Find where the given text appears and provide that cell's center as [x, y] coordinate. 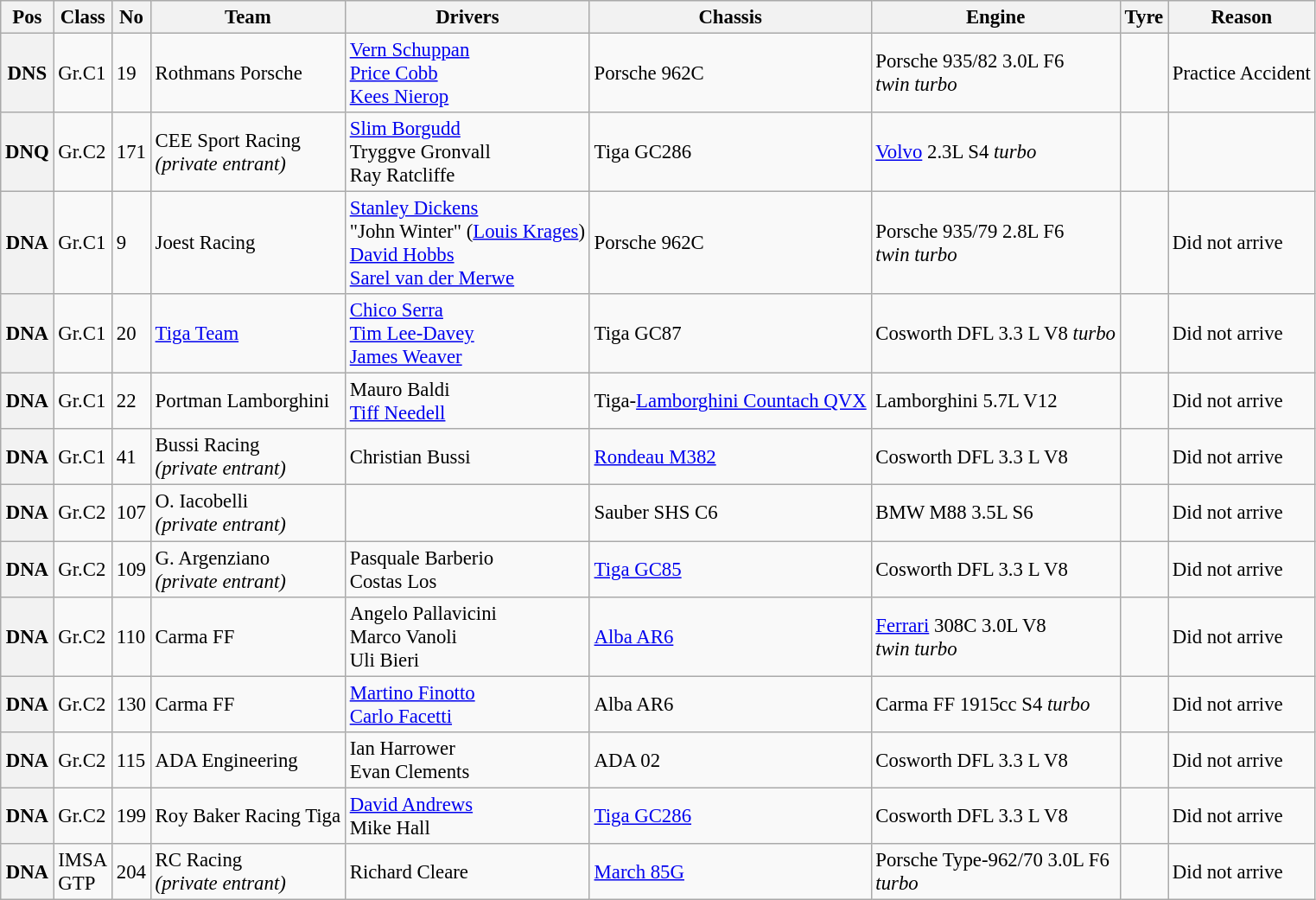
Drivers [467, 17]
110 [131, 636]
Mauro Baldi Tiff Needell [467, 401]
19 [131, 73]
March 85G [730, 871]
Stanley Dickens "John Winter" (Louis Krages) David Hobbs Sarel van der Merwe [467, 244]
Reason [1243, 17]
Chassis [730, 17]
Tiga-Lamborghini Countach QVX [730, 401]
Vern Schuppan Price Cobb Kees Nierop [467, 73]
Rothmans Porsche [247, 73]
Porsche 935/82 3.0L F6twin turbo [995, 73]
204 [131, 871]
David Andrews Mike Hall [467, 816]
Team [247, 17]
20 [131, 334]
Ferrari 308C 3.0L V8twin turbo [995, 636]
Portman Lamborghini [247, 401]
41 [131, 456]
Ian Harrower Evan Clements [467, 759]
DNQ [28, 152]
Chico Serra Tim Lee-Davey James Weaver [467, 334]
Richard Cleare [467, 871]
DNS [28, 73]
109 [131, 569]
Roy Baker Racing Tiga [247, 816]
Pos [28, 17]
Slim Borgudd Tryggve Gronvall Ray Ratcliffe [467, 152]
Bussi Racing(private entrant) [247, 456]
171 [131, 152]
No [131, 17]
Rondeau M382 [730, 456]
107 [131, 514]
Sauber SHS C6 [730, 514]
Tiga GC85 [730, 569]
115 [131, 759]
Lamborghini 5.7L V12 [995, 401]
ADA Engineering [247, 759]
199 [131, 816]
Angelo Pallavicini Marco Vanoli Uli Bieri [467, 636]
Volvo 2.3L S4 turbo [995, 152]
Joest Racing [247, 244]
22 [131, 401]
ADA 02 [730, 759]
Carma FF 1915cc S4 turbo [995, 704]
IMSAGTP [83, 871]
Engine [995, 17]
Practice Accident [1243, 73]
Tyre [1144, 17]
O. Iacobelli (private entrant) [247, 514]
G. Argenziano(private entrant) [247, 569]
Porsche Type-962/70 3.0L F6turbo [995, 871]
Cosworth DFL 3.3 L V8 turbo [995, 334]
Christian Bussi [467, 456]
BMW M88 3.5L S6 [995, 514]
Tiga Team [247, 334]
Martino Finotto Carlo Facetti [467, 704]
130 [131, 704]
CEE Sport Racing(private entrant) [247, 152]
Class [83, 17]
Porsche 935/79 2.8L F6twin turbo [995, 244]
Tiga GC87 [730, 334]
Pasquale Barberio Costas Los [467, 569]
RC Racing(private entrant) [247, 871]
9 [131, 244]
